Output the (X, Y) coordinate of the center of the cell containing the given text.  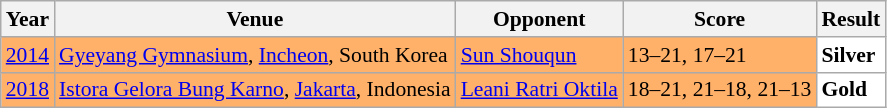
Venue (255, 19)
Result (850, 19)
18–21, 21–18, 21–13 (720, 90)
2014 (28, 55)
Opponent (540, 19)
Score (720, 19)
Silver (850, 55)
Gyeyang Gymnasium, Incheon, South Korea (255, 55)
13–21, 17–21 (720, 55)
Gold (850, 90)
Year (28, 19)
2018 (28, 90)
Istora Gelora Bung Karno, Jakarta, Indonesia (255, 90)
Leani Ratri Oktila (540, 90)
Sun Shouqun (540, 55)
